Scan for the cell matching the given text and deliver its (X, Y) coordinate at center. 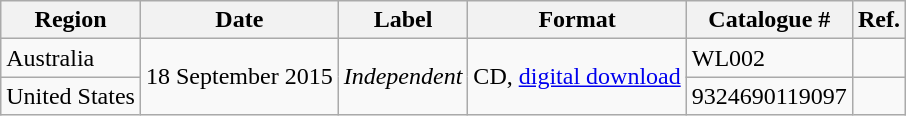
Date (239, 20)
WL002 (769, 58)
Region (71, 20)
CD, digital download (577, 77)
Ref. (878, 20)
Label (403, 20)
Australia (71, 58)
9324690119097 (769, 96)
Catalogue # (769, 20)
18 September 2015 (239, 77)
Format (577, 20)
United States (71, 96)
Independent (403, 77)
